Pinpoint the cell where the given text exists, returning its (x, y) midpoint coordinate. 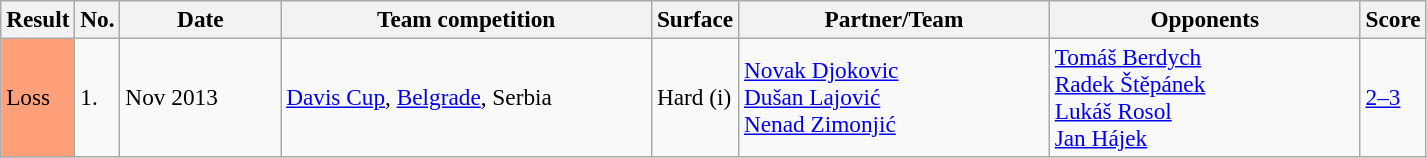
2–3 (1393, 98)
Tomáš Berdych Radek Štěpánek Lukáš Rosol Jan Hájek (1204, 98)
No. (98, 19)
Opponents (1204, 19)
Loss (38, 98)
Partner/Team (894, 19)
Result (38, 19)
Novak Djokovic Dušan Lajović Nenad Zimonjić (894, 98)
Nov 2013 (200, 98)
1. (98, 98)
Surface (696, 19)
Team competition (466, 19)
Davis Cup, Belgrade, Serbia (466, 98)
Hard (i) (696, 98)
Date (200, 19)
Score (1393, 19)
